Detect which cell encompasses the target text, then output its [x, y] center coordinate. 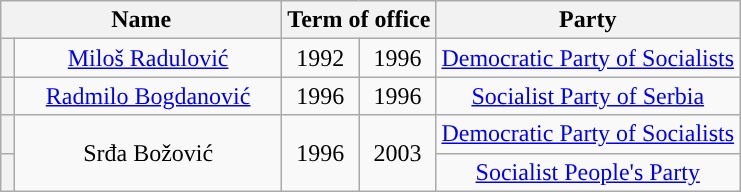
1992 [320, 58]
Party [588, 20]
2003 [398, 153]
Name [142, 20]
Term of office [359, 20]
Radmilo Bogdanović [148, 96]
Miloš Radulović [148, 58]
Socialist People's Party [588, 172]
Socialist Party of Serbia [588, 96]
Srđa Božović [148, 153]
